Return [X, Y] of the center of cell containing provided text 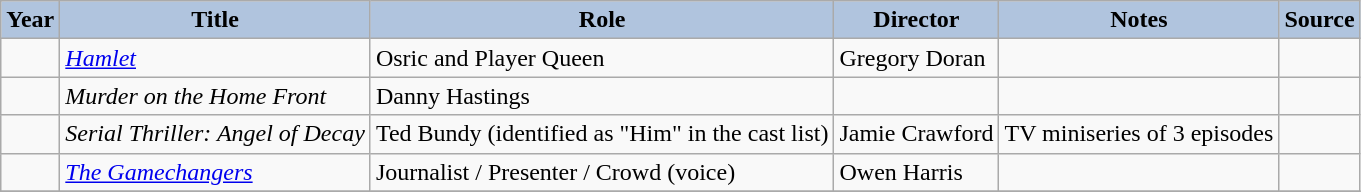
Hamlet [216, 58]
Owen Harris [916, 172]
Director [916, 20]
Year [30, 20]
Serial Thriller: Angel of Decay [216, 134]
Notes [1139, 20]
Danny Hastings [602, 96]
Gregory Doran [916, 58]
Title [216, 20]
Osric and Player Queen [602, 58]
Ted Bundy (identified as "Him" in the cast list) [602, 134]
Source [1320, 20]
Murder on the Home Front [216, 96]
Journalist / Presenter / Crowd (voice) [602, 172]
Jamie Crawford [916, 134]
The Gamechangers [216, 172]
TV miniseries of 3 episodes [1139, 134]
Role [602, 20]
